Find where the given text appears and provide that cell's center as [X, Y] coordinate. 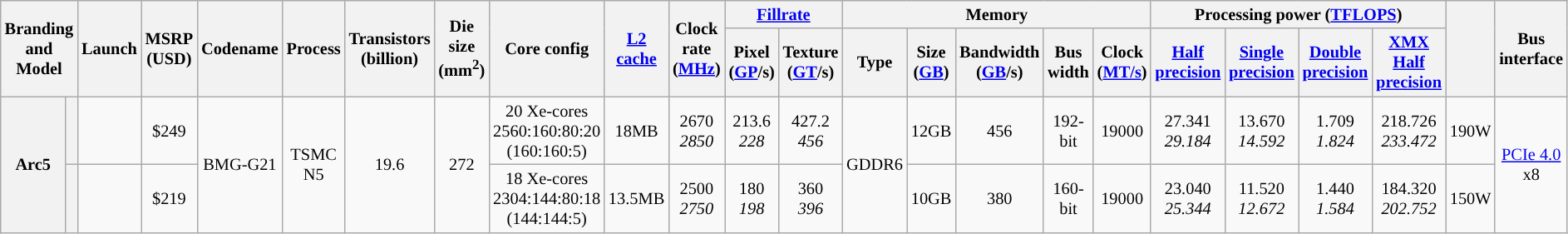
$249 [170, 131]
Texture (GT/s) [811, 62]
Type [875, 62]
Codename [239, 48]
218.726233.472 [1408, 131]
20 Xe-cores 2560:160:80:20 (160:160:5) [547, 131]
18 Xe-cores 2304:144:80:18 (144:144:5) [547, 198]
MSRP(USD) [170, 48]
Arc5 [33, 165]
11.52012.672 [1262, 198]
13.5MB [637, 198]
BMG-G21 [239, 165]
Processing power (TFLOPS) [1298, 14]
Transistors (billion) [390, 48]
Single precision [1262, 62]
Size (GB) [931, 62]
GDDR6 [875, 165]
27.34129.184 [1187, 131]
184.320202.752 [1408, 198]
Die size(mm2) [461, 48]
360396 [811, 198]
150W [1471, 198]
PCIe 4.0 x8 [1531, 165]
456 [999, 131]
Bus width [1068, 62]
1.4401.584 [1335, 198]
19.6 [390, 165]
Memory [996, 14]
12GB [931, 131]
192-bit [1068, 131]
180198 [752, 198]
Bandwidth (GB/s) [999, 62]
160-bit [1068, 198]
23.04025.344 [1187, 198]
Launch [110, 48]
380 [999, 198]
2670 2850 [697, 131]
190W [1471, 131]
10GB [931, 198]
Half precision [1187, 62]
$219 [170, 198]
Double precision [1335, 62]
Pixel (GP/s) [752, 62]
1.7091.824 [1335, 131]
Bus interface [1531, 48]
Core config [547, 48]
Fillrate [784, 14]
18MB [637, 131]
TSMC N5 [314, 165]
Process [314, 48]
2500 2750 [697, 198]
Branding and Model [39, 48]
13.67014.592 [1262, 131]
213.6228 [752, 131]
Clock rate (MHz) [697, 48]
Clock (MT/s) [1122, 62]
XMX Half precision [1408, 62]
272 [461, 165]
L2 cache [637, 48]
427.2456 [811, 131]
